Identify which cell holds the provided text, then report its (x, y) central coordinate. 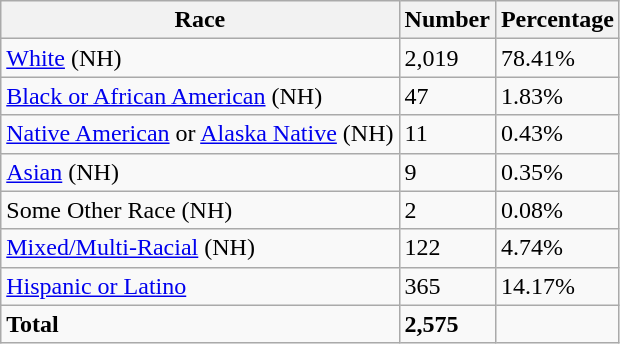
0.08% (557, 210)
Hispanic or Latino (200, 286)
2,575 (447, 324)
Percentage (557, 20)
2 (447, 210)
Asian (NH) (200, 172)
Native American or Alaska Native (NH) (200, 134)
365 (447, 286)
1.83% (557, 96)
78.41% (557, 58)
Some Other Race (NH) (200, 210)
Total (200, 324)
Race (200, 20)
11 (447, 134)
Mixed/Multi-Racial (NH) (200, 248)
White (NH) (200, 58)
Black or African American (NH) (200, 96)
9 (447, 172)
0.35% (557, 172)
Number (447, 20)
2,019 (447, 58)
0.43% (557, 134)
14.17% (557, 286)
4.74% (557, 248)
122 (447, 248)
47 (447, 96)
